Determine the [X, Y] coordinate at the center of the cell enclosing the given text.  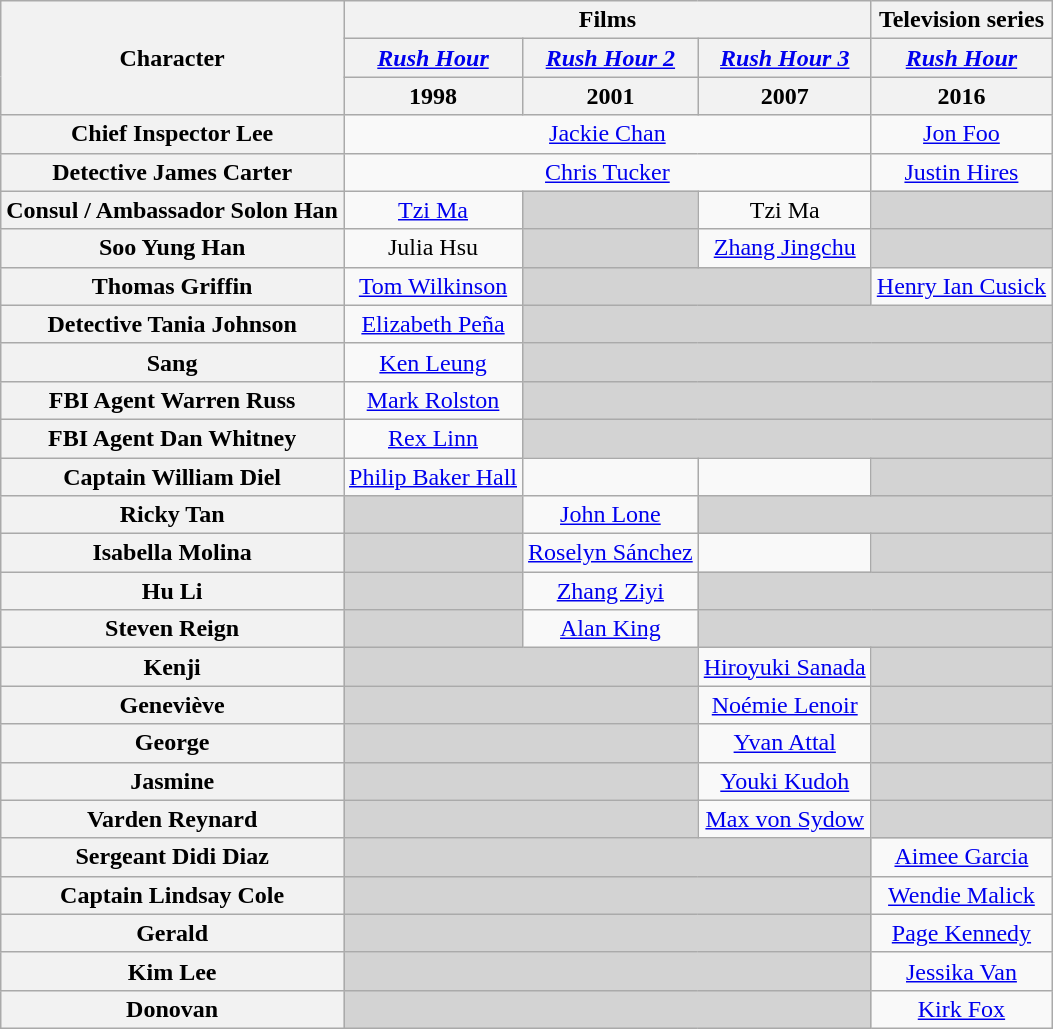
Gerald [172, 933]
Wendie Malick [961, 895]
Tom Wilkinson [434, 286]
2001 [611, 96]
Jon Foo [961, 134]
Sergeant Didi Diaz [172, 857]
Jessika Van [961, 971]
Henry Ian Cusick [961, 286]
Julia Hsu [434, 248]
Geneviève [172, 705]
Hiroyuki Sanada [784, 667]
Kenji [172, 667]
Alan King [611, 629]
Justin Hires [961, 172]
Detective James Carter [172, 172]
Page Kennedy [961, 933]
Zhang Ziyi [611, 591]
Detective Tania Johnson [172, 324]
2007 [784, 96]
Chris Tucker [608, 172]
Hu Li [172, 591]
FBI Agent Warren Russ [172, 400]
Rex Linn [434, 438]
Ken Leung [434, 362]
George [172, 743]
Chief Inspector Lee [172, 134]
Roselyn Sánchez [611, 553]
Films [608, 20]
Elizabeth Peña [434, 324]
2016 [961, 96]
Rush Hour 3 [784, 58]
Varden Reynard [172, 819]
Television series [961, 20]
John Lone [611, 515]
Noémie Lenoir [784, 705]
Rush Hour 2 [611, 58]
Isabella Molina [172, 553]
Mark Rolston [434, 400]
Max von Sydow [784, 819]
Jasmine [172, 781]
Soo Yung Han [172, 248]
Jackie Chan [608, 134]
Youki Kudoh [784, 781]
Ricky Tan [172, 515]
Consul / Ambassador Solon Han [172, 210]
Steven Reign [172, 629]
Yvan Attal [784, 743]
Captain William Diel [172, 477]
Sang [172, 362]
Donovan [172, 1009]
Character [172, 58]
Kim Lee [172, 971]
Aimee Garcia [961, 857]
Thomas Griffin [172, 286]
Kirk Fox [961, 1009]
1998 [434, 96]
Captain Lindsay Cole [172, 895]
Philip Baker Hall [434, 477]
Zhang Jingchu [784, 248]
FBI Agent Dan Whitney [172, 438]
